Identify which cell holds the provided text, then report its (X, Y) central coordinate. 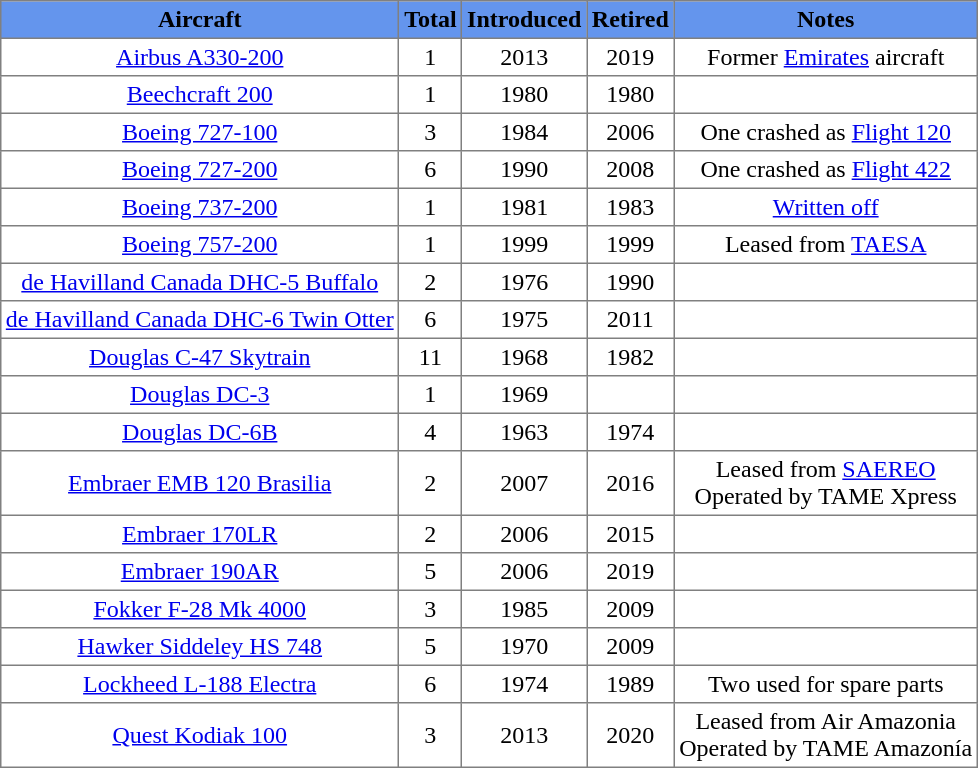
Leased from Air AmazoniaOperated by TAME Amazonía (826, 735)
Total (430, 20)
1968 (524, 357)
Embraer 170LR (200, 534)
4 (430, 432)
2007 (524, 483)
1984 (524, 132)
2011 (630, 320)
de Havilland Canada DHC-6 Twin Otter (200, 320)
Former Emirates aircraft (826, 57)
1982 (630, 357)
One crashed as Flight 422 (826, 170)
2020 (630, 735)
1983 (630, 207)
Two used for spare parts (826, 684)
Airbus A330-200 (200, 57)
Leased from TAESA (826, 245)
Boeing 727-100 (200, 132)
1985 (524, 609)
Hawker Siddeley HS 748 (200, 647)
Notes (826, 20)
Beechcraft 200 (200, 95)
Leased from SAEREO Operated by TAME Xpress (826, 483)
Boeing 737-200 (200, 207)
11 (430, 357)
One crashed as Flight 120 (826, 132)
Introduced (524, 20)
Boeing 727-200 (200, 170)
Douglas DC-6B (200, 432)
Retired (630, 20)
Embraer EMB 120 Brasilia (200, 483)
Written off (826, 207)
Boeing 757-200 (200, 245)
1969 (524, 395)
1976 (524, 282)
1981 (524, 207)
Lockheed L-188 Electra (200, 684)
Embraer 190AR (200, 572)
1975 (524, 320)
Douglas DC-3 (200, 395)
Fokker F-28 Mk 4000 (200, 609)
1989 (630, 684)
de Havilland Canada DHC-5 Buffalo (200, 282)
Douglas C-47 Skytrain (200, 357)
1963 (524, 432)
Quest Kodiak 100 (200, 735)
Aircraft (200, 20)
2015 (630, 534)
2016 (630, 483)
2008 (630, 170)
1970 (524, 647)
